Provide the [X, Y] coordinate of the cell's center where the given text is located.  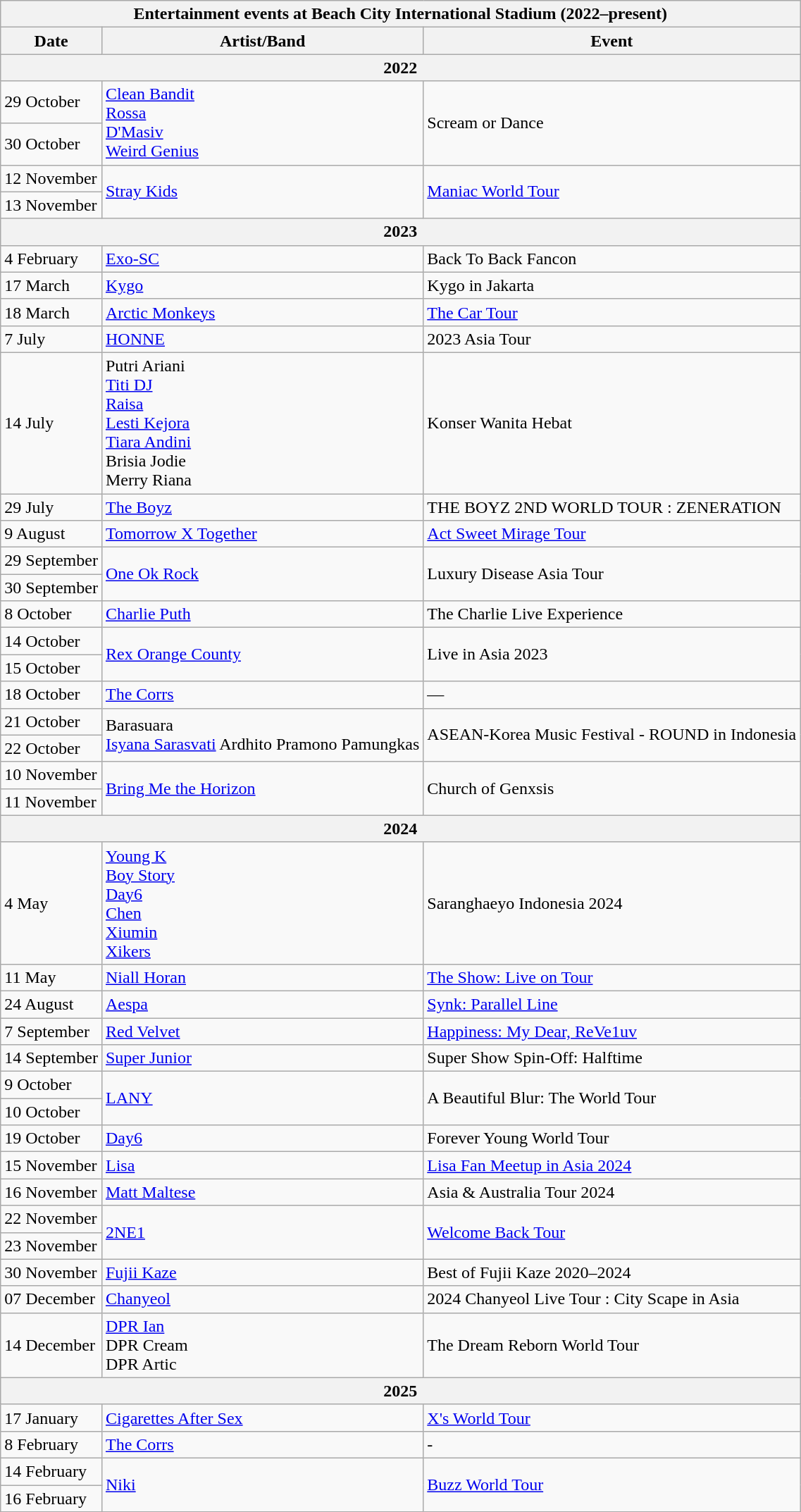
Entertainment events at Beach City International Stadium (2022–present) [400, 14]
15 November [51, 1165]
- [611, 1444]
2024 Chanyeol Live Tour : City Scape in Asia [611, 1299]
19 October [51, 1139]
Arctic Monkeys [262, 312]
Scream or Dance [611, 123]
16 February [51, 1499]
7 September [51, 1031]
The Boyz [262, 507]
14 February [51, 1471]
ASEAN-Korea Music Festival - ROUND in Indonesia [611, 735]
Exo-SC [262, 259]
10 November [51, 775]
16 November [51, 1192]
Konser Wanita Hebat [611, 423]
Tomorrow X Together [262, 534]
DPR IanDPR CreamDPR Artic [262, 1345]
29 July [51, 507]
24 August [51, 1004]
The Show: Live on Tour [611, 977]
Luxury Disease Asia Tour [611, 574]
9 August [51, 534]
22 October [51, 748]
Charlie Puth [262, 614]
Saranghaeyo Indonesia 2024 [611, 903]
14 October [51, 641]
HONNE [262, 339]
BarasuaraIsyana Sarasvati Ardhito Pramono Pamungkas [262, 735]
Bring Me the Horizon [262, 788]
Date [51, 41]
10 October [51, 1112]
Rex Orange County [262, 655]
2022 [400, 68]
Stray Kids [262, 192]
29 September [51, 561]
30 September [51, 588]
4 May [51, 903]
Putri ArianiTiti DJRaisaLesti KejoraTiara AndiniBrisia JodieMerry Riana [262, 423]
8 October [51, 614]
14 December [51, 1345]
X's World Tour [611, 1418]
Asia & Australia Tour 2024 [611, 1192]
Maniac World Tour [611, 192]
Cigarettes After Sex [262, 1418]
Kygo [262, 285]
Kygo in Jakarta [611, 285]
Synk: Parallel Line [611, 1004]
Niall Horan [262, 977]
The Dream Reborn World Tour [611, 1345]
23 November [51, 1246]
Lisa Fan Meetup in Asia 2024 [611, 1165]
8 February [51, 1444]
18 March [51, 312]
11 November [51, 802]
Red Velvet [262, 1031]
Young KBoy StoryDay6ChenXiuminXikers [262, 903]
2023 [400, 232]
LANY [262, 1098]
07 December [51, 1299]
14 July [51, 423]
Fujii Kaze [262, 1272]
Matt Maltese [262, 1192]
Artist/Band [262, 41]
18 October [51, 695]
Aespa [262, 1004]
Super Junior [262, 1058]
Event [611, 41]
7 July [51, 339]
17 January [51, 1418]
Back To Back Fancon [611, 259]
One Ok Rock [262, 574]
2024 [400, 829]
Live in Asia 2023 [611, 655]
Buzz World Tour [611, 1485]
13 November [51, 205]
Super Show Spin-Off: Halftime [611, 1058]
9 October [51, 1085]
Act Sweet Mirage Tour [611, 534]
Welcome Back Tour [611, 1232]
2023 Asia Tour [611, 339]
Happiness: My Dear, ReVe1uv [611, 1031]
Best of Fujii Kaze 2020–2024 [611, 1272]
Church of Genxsis [611, 788]
THE BOYZ 2ND WORLD TOUR : ZENERATION [611, 507]
2NE1 [262, 1232]
30 October [51, 144]
22 November [51, 1219]
29 October [51, 102]
Chanyeol [262, 1299]
The Charlie Live Experience [611, 614]
11 May [51, 977]
21 October [51, 721]
2025 [400, 1391]
Forever Young World Tour [611, 1139]
15 October [51, 668]
Clean BanditRossaD'MasivWeird Genius [262, 123]
Lisa [262, 1165]
12 November [51, 178]
14 September [51, 1058]
30 November [51, 1272]
The Car Tour [611, 312]
Day6 [262, 1139]
17 March [51, 285]
4 February [51, 259]
Niki [262, 1485]
A Beautiful Blur: The World Tour [611, 1098]
— [611, 695]
